Return the [x, y] coordinate for the center point of the cell that contains the specified text.  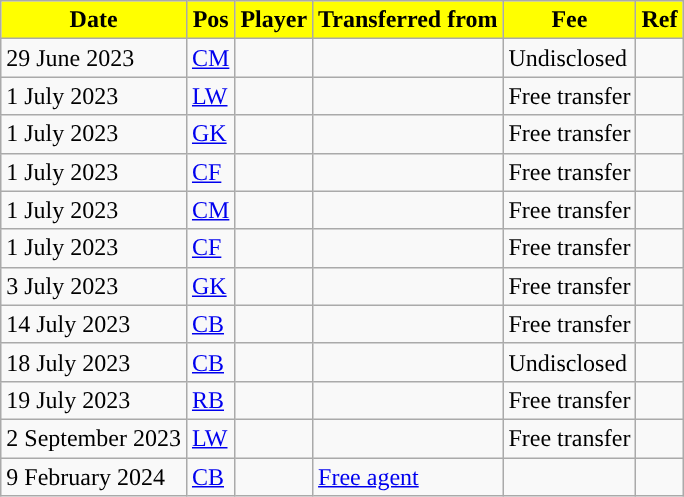
Pos [210, 20]
14 July 2023 [94, 324]
Transferred from [408, 20]
Free agent [408, 477]
9 February 2024 [94, 477]
19 July 2023 [94, 400]
RB [210, 400]
Player [274, 20]
18 July 2023 [94, 362]
2 September 2023 [94, 438]
29 June 2023 [94, 58]
Date [94, 20]
Fee [570, 20]
3 July 2023 [94, 286]
Ref [660, 20]
